Output the [X, Y] coordinate of the center of the cell containing the given text.  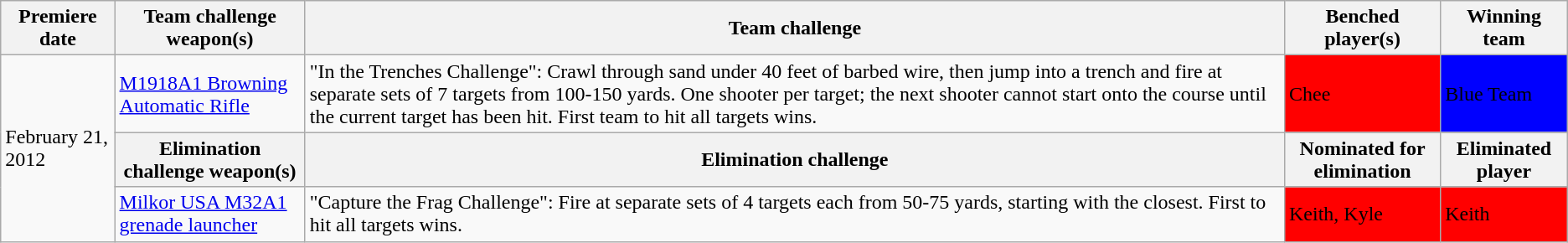
Chee [1362, 94]
Keith [1504, 215]
Premiere date [58, 28]
"Capture the Frag Challenge": Fire at separate sets of 4 targets each from 50-75 yards, starting with the closest. First to hit all targets wins. [794, 215]
Keith, Kyle [1362, 215]
Eliminated player [1504, 159]
February 21, 2012 [58, 148]
Benched player(s) [1362, 28]
Milkor USA M32A1 grenade launcher [209, 215]
Elimination challenge weapon(s) [209, 159]
Winning team [1504, 28]
Blue Team [1504, 94]
Elimination challenge [794, 159]
Nominated for elimination [1362, 159]
Team challenge weapon(s) [209, 28]
M1918A1 Browning Automatic Rifle [209, 94]
Team challenge [794, 28]
